From the cell containing the given text, extract its center point as [x, y] coordinate. 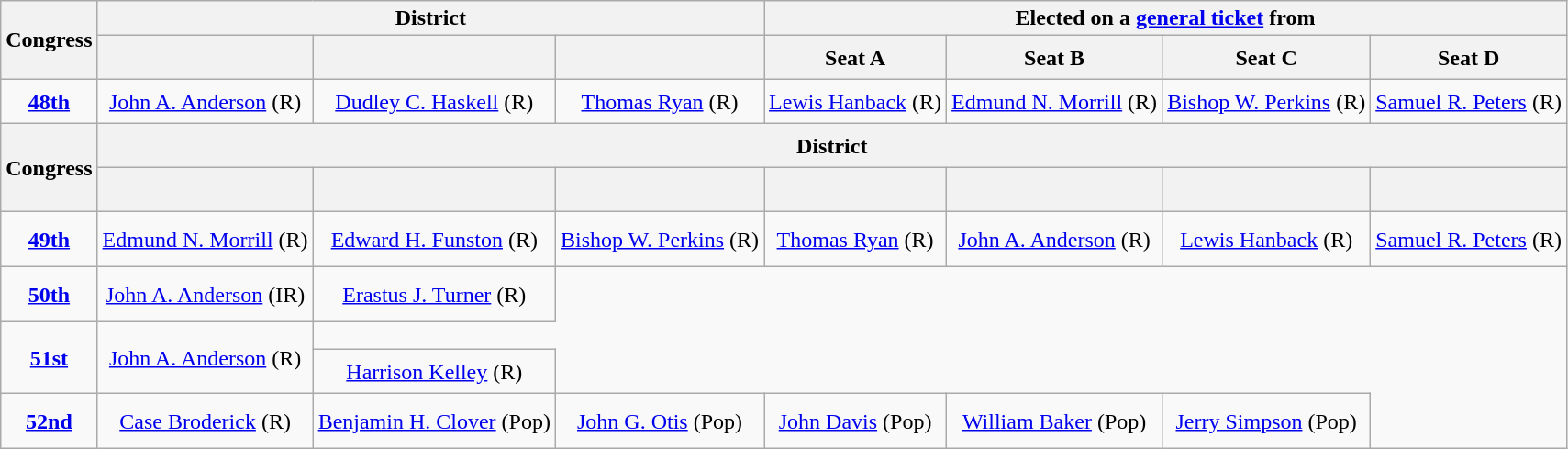
Harrison Kelley (R) [434, 372]
Seat B [1055, 58]
Edward H. Funston (R) [434, 240]
Seat C [1266, 58]
Erastus J. Turner (R) [434, 295]
John Davis (Pop) [855, 421]
Seat D [1469, 58]
52nd [50, 421]
Benjamin H. Clover (Pop) [434, 421]
Elected on a general ticket from [1165, 18]
Seat A [855, 58]
John A. Anderson (IR) [206, 295]
48th [50, 102]
William Baker (Pop) [1055, 421]
Jerry Simpson (Pop) [1266, 421]
50th [50, 295]
51st [50, 358]
49th [50, 240]
Case Broderick (R) [206, 421]
John G. Otis (Pop) [659, 421]
Dudley C. Haskell (R) [434, 102]
